Identify which cell holds the provided text, then report its (X, Y) central coordinate. 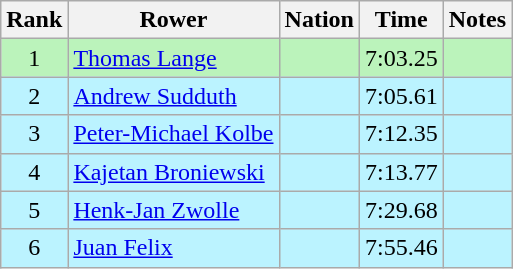
Rank (34, 20)
2 (34, 96)
Nation (319, 20)
Henk-Jan Zwolle (174, 210)
1 (34, 58)
Rower (174, 20)
Andrew Sudduth (174, 96)
7:55.46 (401, 248)
7:12.35 (401, 134)
Peter-Michael Kolbe (174, 134)
7:29.68 (401, 210)
3 (34, 134)
7:05.61 (401, 96)
Time (401, 20)
Kajetan Broniewski (174, 172)
5 (34, 210)
Notes (477, 20)
Juan Felix (174, 248)
6 (34, 248)
4 (34, 172)
7:03.25 (401, 58)
Thomas Lange (174, 58)
7:13.77 (401, 172)
